Determine the [x, y] coordinate at the center of the cell enclosing the given text.  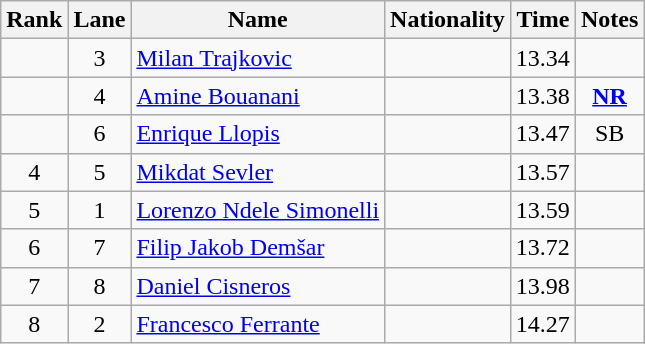
1 [100, 210]
Amine Bouanani [258, 96]
13.34 [542, 58]
Notes [609, 20]
13.38 [542, 96]
Mikdat Sevler [258, 172]
2 [100, 324]
SB [609, 134]
13.98 [542, 286]
Lorenzo Ndele Simonelli [258, 210]
NR [609, 96]
Daniel Cisneros [258, 286]
13.47 [542, 134]
Filip Jakob Demšar [258, 248]
Nationality [448, 20]
Francesco Ferrante [258, 324]
Name [258, 20]
13.72 [542, 248]
13.57 [542, 172]
Milan Trajkovic [258, 58]
Rank [34, 20]
Lane [100, 20]
Time [542, 20]
3 [100, 58]
14.27 [542, 324]
13.59 [542, 210]
Enrique Llopis [258, 134]
